Determine the (x, y) coordinate at the center of the cell enclosing the given text.  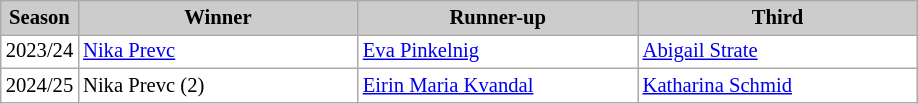
Abigail Strate (778, 51)
Eva Pinkelnig (498, 51)
Nika Prevc (218, 51)
Winner (218, 17)
Season (40, 17)
2023/24 (40, 51)
Eirin Maria Kvandal (498, 85)
Runner-up (498, 17)
Nika Prevc (2) (218, 85)
Third (778, 17)
Katharina Schmid (778, 85)
2024/25 (40, 85)
